Scan for the cell matching the given text and deliver its (x, y) coordinate at center. 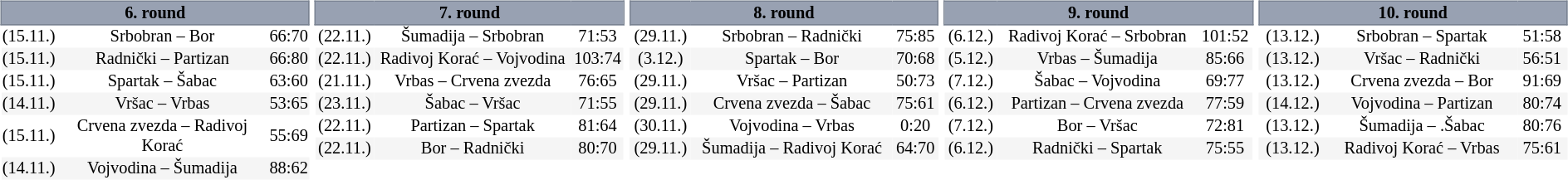
Radnički – Spartak (1098, 149)
75:85 (915, 36)
Šabac – Vršac (473, 105)
70:68 (915, 60)
50:73 (915, 81)
6. round (154, 12)
(23.11.) (345, 105)
101:52 (1225, 36)
75:55 (1225, 149)
Šumadija – Srbobran (473, 36)
Srbobran – Radnički (792, 36)
Vojvodina – Šumadija (163, 169)
80:70 (598, 149)
Vršac – Radnički (1422, 60)
Spartak – Bor (792, 60)
81:64 (598, 126)
103:74 (598, 60)
53:65 (289, 105)
0:20 (915, 126)
91:69 (1542, 81)
69:77 (1225, 81)
Spartak – Šabac (163, 81)
Bor – Radnički (473, 149)
63:60 (289, 81)
Crvena zvezda – Bor (1422, 81)
Šumadija – Radivoj Korać (792, 149)
66:70 (289, 36)
(30.11.) (660, 126)
Crvena zvezda – Radivoj Korać (163, 136)
Radivoj Korać – Srbobran (1098, 36)
10. round (1414, 12)
Srbobran – Bor (163, 36)
51:58 (1542, 36)
Bor – Vršac (1098, 126)
Vojvodina – Partizan (1422, 105)
Radivoj Korać – Vrbas (1422, 149)
76:65 (598, 81)
66:80 (289, 60)
(14.12.) (1293, 105)
Radivoj Korać – Vojvodina (473, 60)
64:70 (915, 149)
Partizan – Crvena zvezda (1098, 105)
71:53 (598, 36)
Vršac – Vrbas (163, 105)
7. round (470, 12)
80:76 (1542, 126)
Partizan – Spartak (473, 126)
9. round (1098, 12)
Crvena zvezda – Šabac (792, 105)
Vrbas – Šumadija (1098, 60)
80:74 (1542, 105)
88:62 (289, 169)
72:81 (1225, 126)
Vrbas – Crvena zvezda (473, 81)
8. round (784, 12)
(3.12.) (660, 60)
Srbobran – Spartak (1422, 36)
Šumadija – .Šabac (1422, 126)
85:66 (1225, 60)
(5.12.) (971, 60)
55:69 (289, 136)
Vojvodina – Vrbas (792, 126)
56:51 (1542, 60)
Radnički – Partizan (163, 60)
71:55 (598, 105)
(21.11.) (345, 81)
Vršac – Partizan (792, 81)
77:59 (1225, 105)
Šabac – Vojvodina (1098, 81)
